For the text-containing cell, return its midpoint in [x, y] coordinate format. 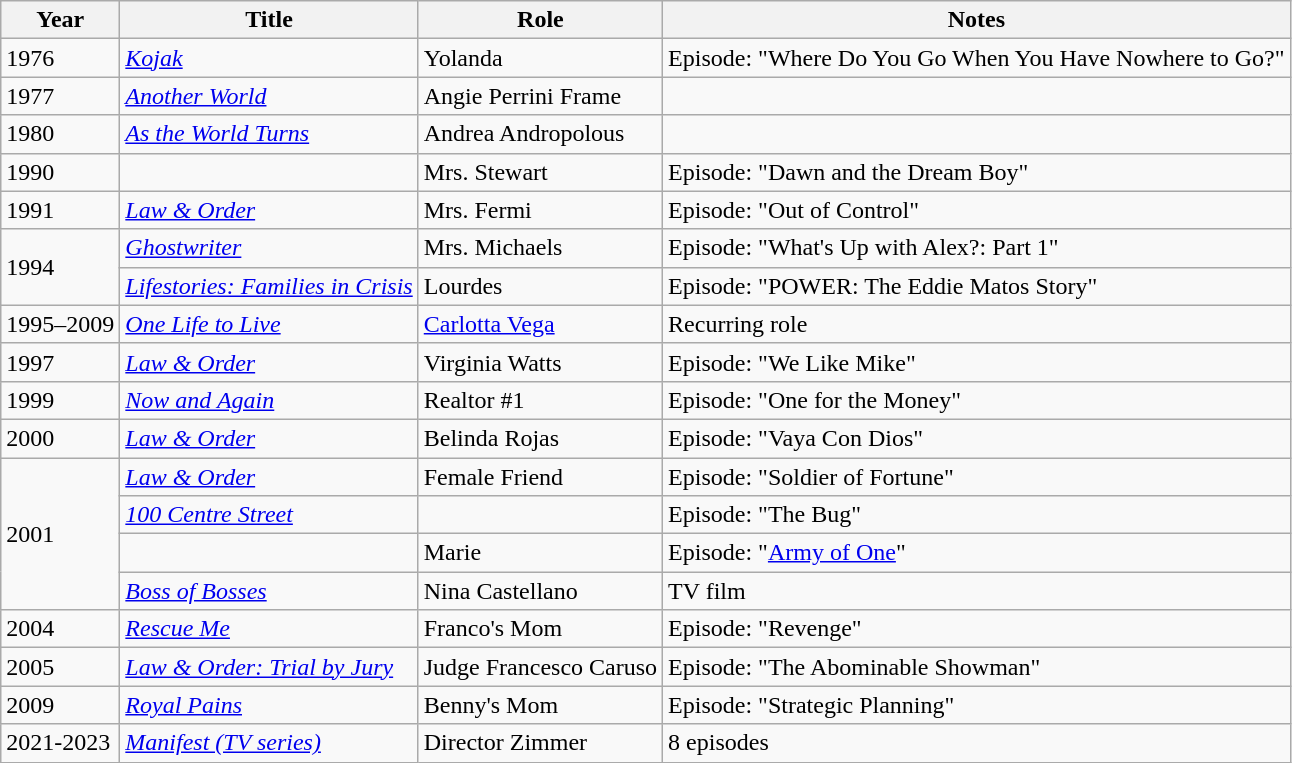
2021-2023 [60, 743]
Female Friend [540, 477]
Another World [269, 96]
Marie [540, 553]
2004 [60, 629]
Law & Order: Trial by Jury [269, 667]
Title [269, 20]
Episode: "Dawn and the Dream Boy" [976, 172]
Realtor #1 [540, 400]
Episode: "We Like Mike" [976, 362]
Episode: "What's Up with Alex?: Part 1" [976, 248]
Episode: "Army of One" [976, 553]
Now and Again [269, 400]
Franco's Mom [540, 629]
Royal Pains [269, 705]
Episode: "The Abominable Showman" [976, 667]
Carlotta Vega [540, 324]
Benny's Mom [540, 705]
1980 [60, 134]
Episode: "Out of Control" [976, 210]
Lourdes [540, 286]
Notes [976, 20]
Mrs. Fermi [540, 210]
Rescue Me [269, 629]
Nina Castellano [540, 591]
Episode: "Where Do You Go When You Have Nowhere to Go?" [976, 58]
Episode: "Revenge" [976, 629]
Role [540, 20]
1999 [60, 400]
Kojak [269, 58]
Episode: "POWER: The Eddie Matos Story" [976, 286]
100 Centre Street [269, 515]
Judge Francesco Caruso [540, 667]
Recurring role [976, 324]
Director Zimmer [540, 743]
As the World Turns [269, 134]
Year [60, 20]
1995–2009 [60, 324]
2000 [60, 438]
Manifest (TV series) [269, 743]
One Life to Live [269, 324]
Mrs. Stewart [540, 172]
Boss of Bosses [269, 591]
1977 [60, 96]
Angie Perrini Frame [540, 96]
Episode: "The Bug" [976, 515]
Episode: "Soldier of Fortune" [976, 477]
Virginia Watts [540, 362]
1976 [60, 58]
1991 [60, 210]
Lifestories: Families in Crisis [269, 286]
Andrea Andropolous [540, 134]
TV film [976, 591]
Episode: "One for the Money" [976, 400]
2001 [60, 534]
1997 [60, 362]
8 episodes [976, 743]
1990 [60, 172]
Episode: "Strategic Planning" [976, 705]
Mrs. Michaels [540, 248]
Belinda Rojas [540, 438]
2005 [60, 667]
1994 [60, 267]
Yolanda [540, 58]
2009 [60, 705]
Ghostwriter [269, 248]
Episode: "Vaya Con Dios" [976, 438]
